Extract the (x, y) coordinate from the center of the cell holding the provided text.  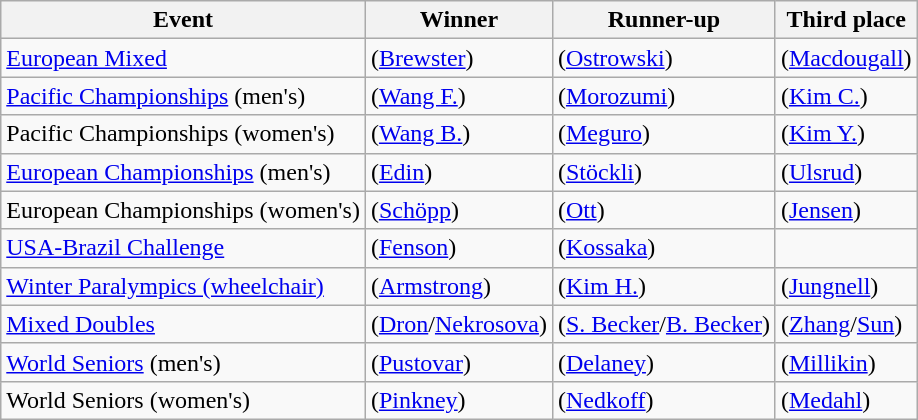
(Delaney) (664, 362)
(Pustovar) (458, 362)
(Stöckli) (664, 172)
Mixed Doubles (184, 324)
(Nedkoff) (664, 400)
(Kim H.) (664, 286)
(Meguro) (664, 134)
(Medahl) (846, 400)
European Championships (men's) (184, 172)
Third place (846, 20)
Winner (458, 20)
Pacific Championships (women's) (184, 134)
(Morozumi) (664, 96)
World Seniors (men's) (184, 362)
Winter Paralympics (wheelchair) (184, 286)
(Ulsrud) (846, 172)
(Zhang/Sun) (846, 324)
(Jungnell) (846, 286)
European Mixed (184, 58)
(Schöpp) (458, 210)
(Ostrowski) (664, 58)
European Championships (women's) (184, 210)
Runner-up (664, 20)
(Kim C.) (846, 96)
(Millikin) (846, 362)
USA-Brazil Challenge (184, 248)
Pacific Championships (men's) (184, 96)
(S. Becker/B. Becker) (664, 324)
(Jensen) (846, 210)
(Dron/Nekrosova) (458, 324)
(Wang F.) (458, 96)
World Seniors (women's) (184, 400)
(Ott) (664, 210)
(Kossaka) (664, 248)
(Pinkney) (458, 400)
(Fenson) (458, 248)
(Brewster) (458, 58)
(Edin) (458, 172)
(Wang B.) (458, 134)
(Macdougall) (846, 58)
(Armstrong) (458, 286)
Event (184, 20)
(Kim Y.) (846, 134)
